From the cell containing the given text, extract its center point as (x, y) coordinate. 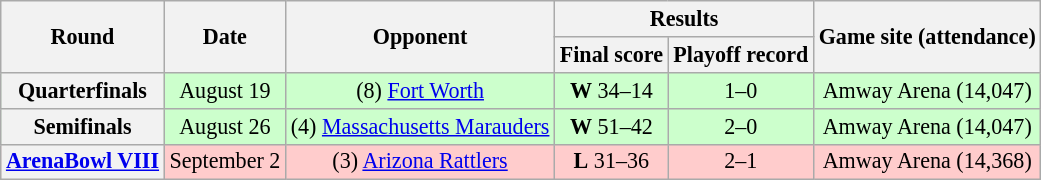
September 2 (224, 162)
Playoff record (740, 54)
Round (82, 36)
Opponent (420, 36)
W 51–42 (612, 126)
L 31–36 (612, 162)
Date (224, 36)
2–0 (740, 126)
Results (684, 18)
August 19 (224, 90)
Final score (612, 54)
Game site (attendance) (928, 36)
ArenaBowl VIII (82, 162)
August 26 (224, 126)
2–1 (740, 162)
Amway Arena (14,368) (928, 162)
W 34–14 (612, 90)
(3) Arizona Rattlers (420, 162)
Quarterfinals (82, 90)
(4) Massachusetts Marauders (420, 126)
Semifinals (82, 126)
(8) Fort Worth (420, 90)
1–0 (740, 90)
